Find where the given text appears and provide that cell's center as (X, Y) coordinate. 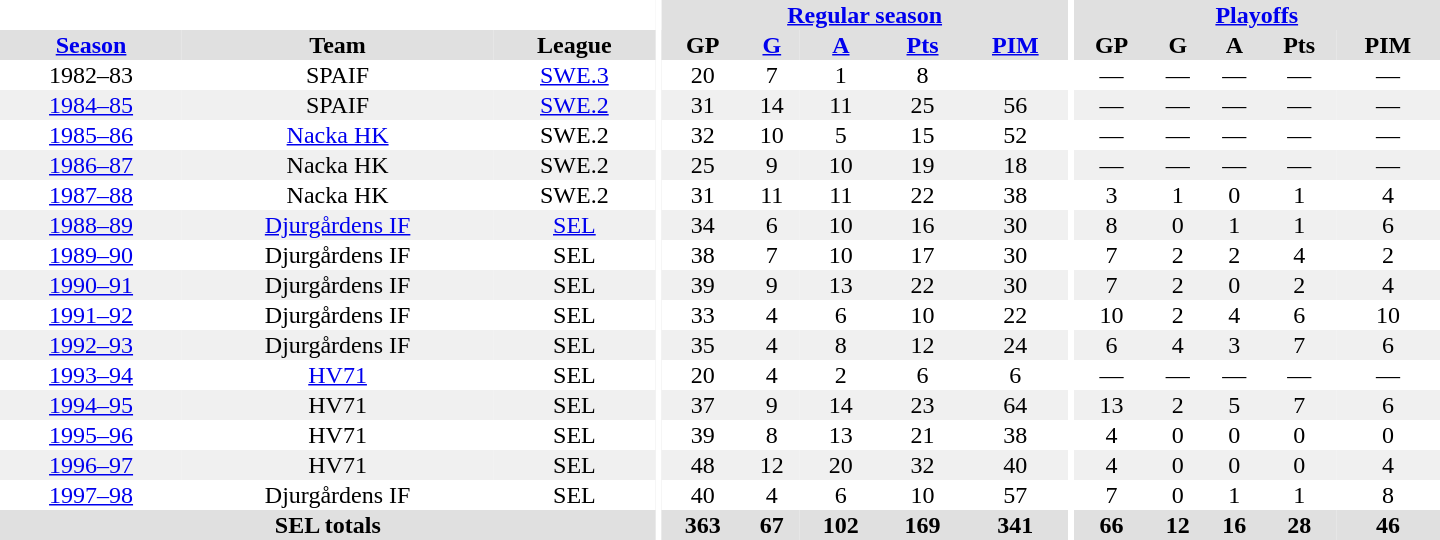
1991–92 (91, 315)
1997–98 (91, 495)
League (574, 45)
17 (923, 255)
15 (923, 135)
SEL totals (328, 525)
64 (1015, 405)
57 (1015, 495)
1992–93 (91, 345)
48 (703, 465)
SWE.3 (574, 75)
46 (1388, 525)
1989–90 (91, 255)
Playoffs (1257, 15)
34 (703, 225)
1982–83 (91, 75)
341 (1015, 525)
18 (1015, 165)
28 (1300, 525)
52 (1015, 135)
66 (1112, 525)
102 (841, 525)
169 (923, 525)
56 (1015, 105)
24 (1015, 345)
35 (703, 345)
1987–88 (91, 195)
33 (703, 315)
Team (338, 45)
Regular season (864, 15)
1986–87 (91, 165)
67 (772, 525)
1988–89 (91, 225)
19 (923, 165)
1996–97 (91, 465)
23 (923, 405)
1990–91 (91, 285)
1985–86 (91, 135)
21 (923, 435)
1984–85 (91, 105)
37 (703, 405)
363 (703, 525)
1994–95 (91, 405)
Season (91, 45)
1993–94 (91, 375)
1995–96 (91, 435)
